Return [x, y] of the center of cell containing provided text 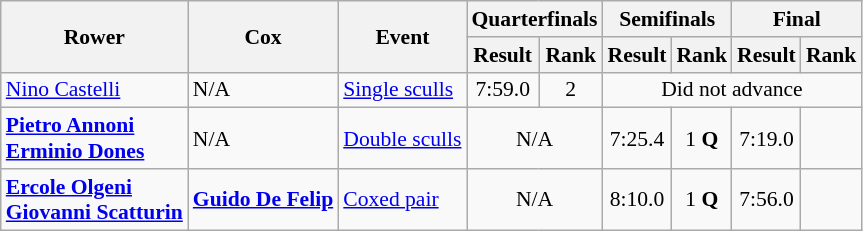
Single sculls [402, 90]
Nino Castelli [94, 90]
Event [402, 36]
Final [796, 19]
7:19.0 [766, 138]
Double sculls [402, 138]
Did not advance [732, 90]
8:10.0 [638, 200]
7:56.0 [766, 200]
7:59.0 [502, 90]
7:25.4 [638, 138]
Pietro Annoni Erminio Dones [94, 138]
Coxed pair [402, 200]
Quarterfinals [534, 19]
2 [571, 90]
Semifinals [668, 19]
Rower [94, 36]
Ercole Olgeni Giovanni Scatturin [94, 200]
Guido De Felip [263, 200]
Cox [263, 36]
